Locate the cell with the specified text and output its [X, Y] center coordinate. 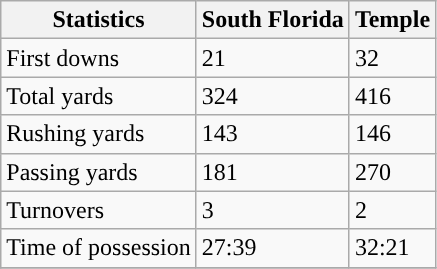
2 [392, 210]
Turnovers [99, 210]
181 [272, 172]
324 [272, 96]
First downs [99, 58]
32 [392, 58]
Temple [392, 20]
South Florida [272, 20]
Rushing yards [99, 134]
Passing yards [99, 172]
3 [272, 210]
Statistics [99, 20]
146 [392, 134]
Total yards [99, 96]
32:21 [392, 248]
270 [392, 172]
Time of possession [99, 248]
27:39 [272, 248]
21 [272, 58]
416 [392, 96]
143 [272, 134]
